Detect which cell encompasses the target text, then output its (x, y) center coordinate. 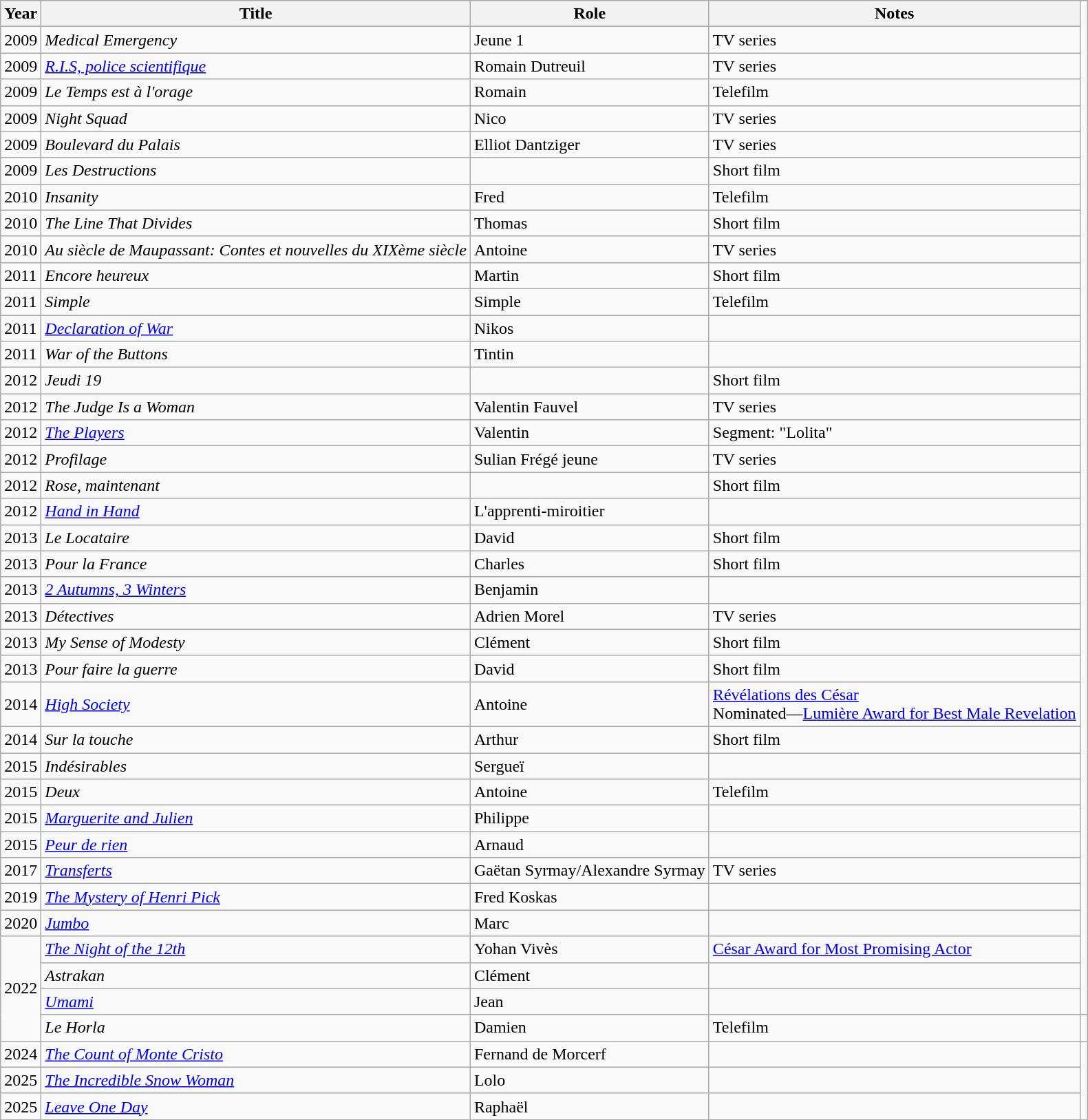
Martin (589, 275)
Le Locataire (256, 538)
Fred Koskas (589, 897)
Elliot Dantziger (589, 145)
2019 (21, 897)
Charles (589, 564)
Benjamin (589, 590)
Adrien Morel (589, 616)
2022 (21, 989)
Deux (256, 792)
Arnaud (589, 845)
Year (21, 14)
Transferts (256, 871)
Fernand de Morcerf (589, 1054)
Umami (256, 1002)
Pour la France (256, 564)
The Mystery of Henri Pick (256, 897)
High Society (256, 704)
Jean (589, 1002)
Arthur (589, 739)
Gaëtan Syrmay/Alexandre Syrmay (589, 871)
Insanity (256, 197)
The Incredible Snow Woman (256, 1080)
Le Temps est à l'orage (256, 92)
Sergueï (589, 766)
The Judge Is a Woman (256, 407)
Détectives (256, 616)
The Night of the 12th (256, 949)
Nikos (589, 328)
Romain (589, 92)
Astrakan (256, 975)
Jeudi 19 (256, 381)
Indésirables (256, 766)
Encore heureux (256, 275)
Damien (589, 1028)
Marguerite and Julien (256, 818)
War of the Buttons (256, 355)
Raphaël (589, 1106)
Declaration of War (256, 328)
Valentin Fauvel (589, 407)
My Sense of Modesty (256, 642)
Profilage (256, 459)
Medical Emergency (256, 40)
Romain Dutreuil (589, 66)
Yohan Vivès (589, 949)
Le Horla (256, 1028)
2017 (21, 871)
Title (256, 14)
R.I.S, police scientifique (256, 66)
Notes (895, 14)
Jumbo (256, 923)
Tintin (589, 355)
Role (589, 14)
Révélations des CésarNominated—Lumière Award for Best Male Revelation (895, 704)
2020 (21, 923)
Rose, maintenant (256, 485)
Valentin (589, 433)
Au siècle de Maupassant: Contes et nouvelles du XIXème siècle (256, 249)
Boulevard du Palais (256, 145)
Peur de rien (256, 845)
Jeune 1 (589, 40)
Les Destructions (256, 171)
Thomas (589, 223)
Sur la touche (256, 739)
César Award for Most Promising Actor (895, 949)
2024 (21, 1054)
The Line That Divides (256, 223)
Fred (589, 197)
2 Autumns, 3 Winters (256, 590)
Philippe (589, 818)
The Count of Monte Cristo (256, 1054)
Segment: "Lolita" (895, 433)
Lolo (589, 1080)
Sulian Frégé jeune (589, 459)
Pour faire la guerre (256, 668)
Night Squad (256, 118)
Nico (589, 118)
Hand in Hand (256, 511)
L'apprenti-miroitier (589, 511)
The Players (256, 433)
Leave One Day (256, 1106)
Marc (589, 923)
